Provide the [X, Y] coordinate of the cell's center where the given text is located.  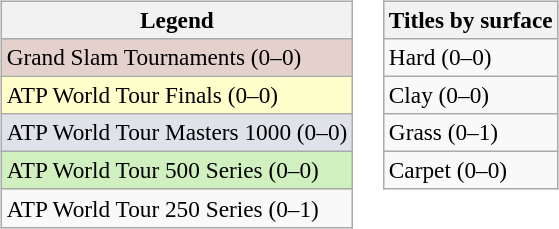
Hard (0–0) [470, 57]
ATP World Tour 500 Series (0–0) [176, 171]
Grass (0–1) [470, 133]
Clay (0–0) [470, 95]
ATP World Tour 250 Series (0–1) [176, 208]
Titles by surface [470, 20]
ATP World Tour Finals (0–0) [176, 95]
Legend [176, 20]
Carpet (0–0) [470, 171]
Grand Slam Tournaments (0–0) [176, 57]
ATP World Tour Masters 1000 (0–0) [176, 133]
